Identify which cell holds the provided text, then report its (X, Y) central coordinate. 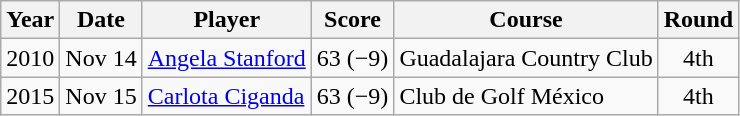
Score (352, 20)
2010 (30, 58)
Nov 15 (101, 96)
Guadalajara Country Club (526, 58)
2015 (30, 96)
Round (698, 20)
Carlota Ciganda (226, 96)
Club de Golf México (526, 96)
Nov 14 (101, 58)
Date (101, 20)
Angela Stanford (226, 58)
Course (526, 20)
Year (30, 20)
Player (226, 20)
